Output the (X, Y) coordinate of the center of the cell containing the given text.  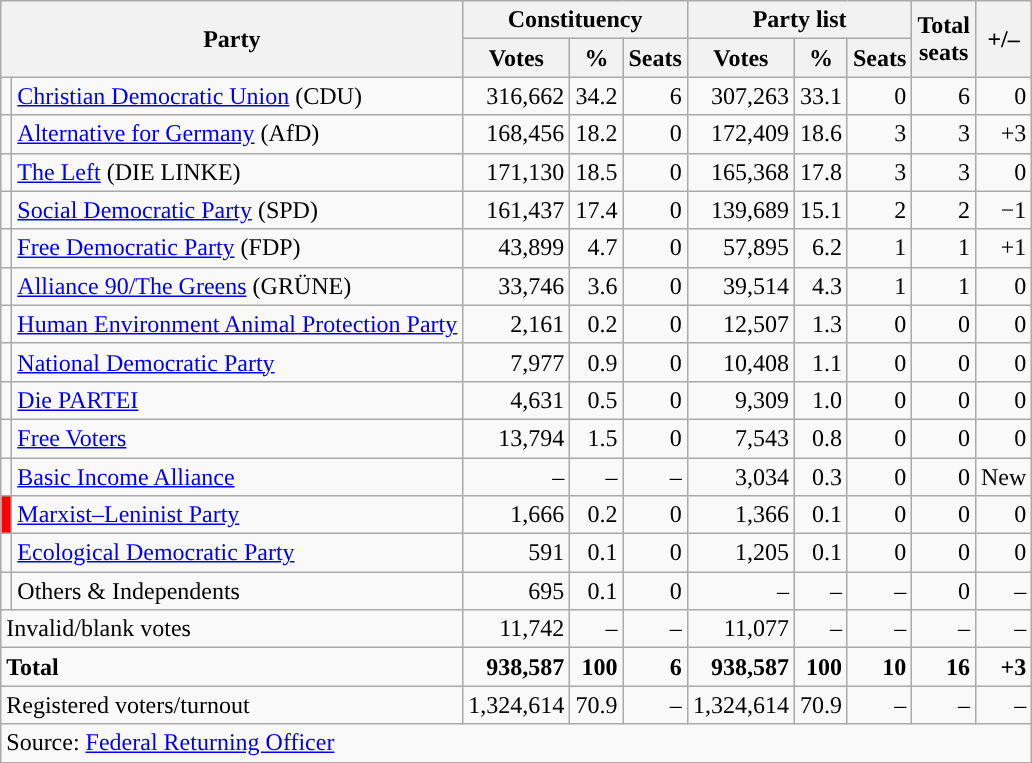
172,409 (740, 134)
171,130 (516, 172)
695 (516, 591)
Free Democratic Party (FDP) (238, 248)
18.6 (820, 134)
316,662 (516, 96)
168,456 (516, 134)
11,077 (740, 629)
1.5 (596, 438)
9,309 (740, 400)
Die PARTEI (238, 400)
0.8 (820, 438)
7,543 (740, 438)
15.1 (820, 210)
4.3 (820, 286)
17.4 (596, 210)
0.5 (596, 400)
Registered voters/turnout (232, 705)
1,366 (740, 515)
Invalid/blank votes (232, 629)
2,161 (516, 324)
139,689 (740, 210)
+1 (1003, 248)
The Left (DIE LINKE) (238, 172)
13,794 (516, 438)
0.3 (820, 477)
6.2 (820, 248)
16 (944, 667)
Party list (800, 20)
1.0 (820, 400)
10,408 (740, 362)
18.5 (596, 172)
34.2 (596, 96)
0.9 (596, 362)
New (1003, 477)
161,437 (516, 210)
Alternative for Germany (AfD) (238, 134)
3,034 (740, 477)
Constituency (576, 20)
12,507 (740, 324)
307,263 (740, 96)
43,899 (516, 248)
1,666 (516, 515)
+/– (1003, 39)
1.1 (820, 362)
7,977 (516, 362)
17.8 (820, 172)
10 (879, 667)
Alliance 90/The Greens (GRÜNE) (238, 286)
591 (516, 553)
57,895 (740, 248)
1.3 (820, 324)
33.1 (820, 96)
Others & Independents (238, 591)
4,631 (516, 400)
4.7 (596, 248)
1,205 (740, 553)
Social Democratic Party (SPD) (238, 210)
39,514 (740, 286)
Source: Federal Returning Officer (516, 743)
National Democratic Party (238, 362)
Total (232, 667)
Basic Income Alliance (238, 477)
11,742 (516, 629)
33,746 (516, 286)
Totalseats (944, 39)
Party (232, 39)
3.6 (596, 286)
−1 (1003, 210)
165,368 (740, 172)
18.2 (596, 134)
Free Voters (238, 438)
Human Environment Animal Protection Party (238, 324)
Ecological Democratic Party (238, 553)
Marxist–Leninist Party (238, 515)
Christian Democratic Union (CDU) (238, 96)
